Locate the cell with the specified text and output its (x, y) center coordinate. 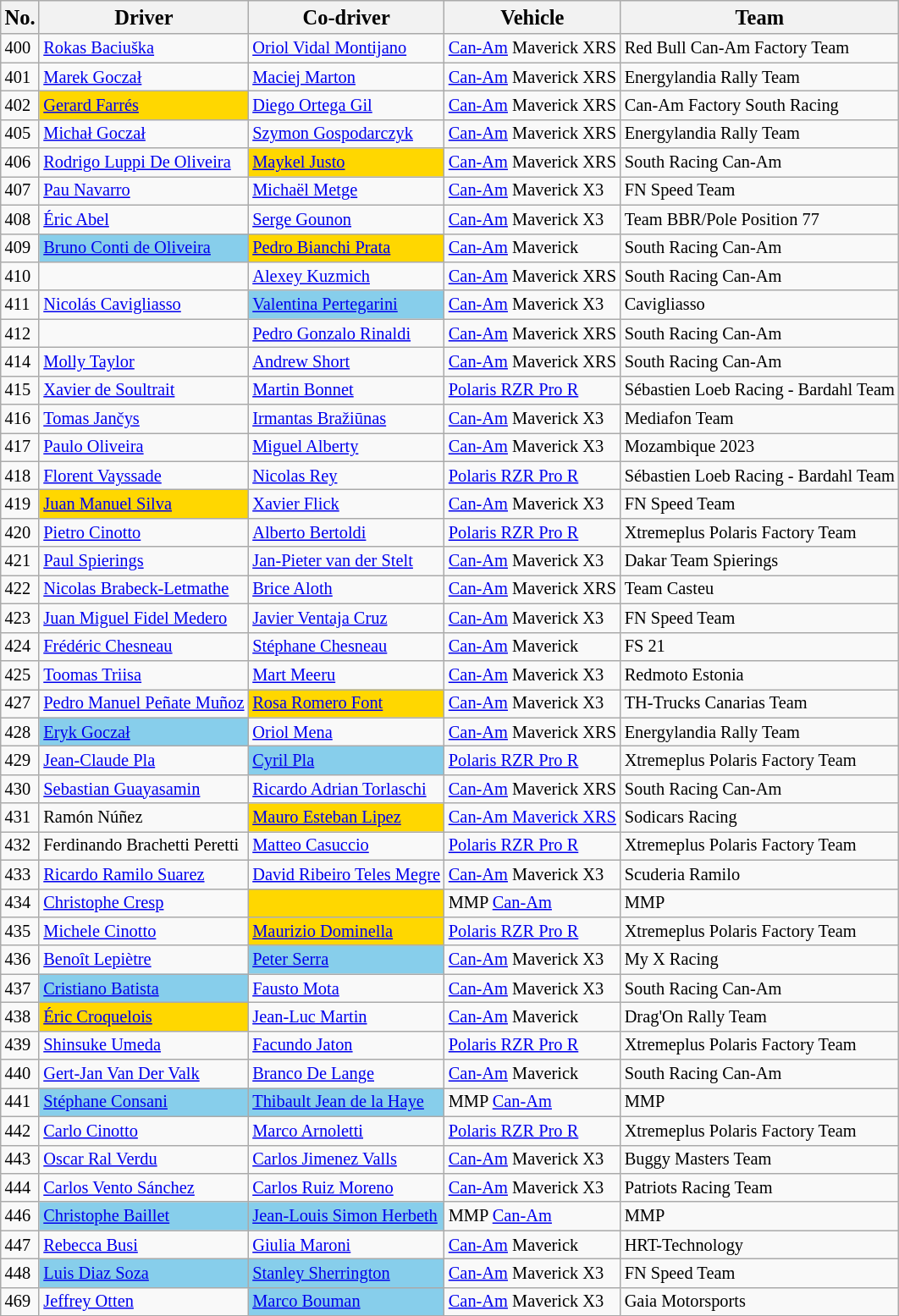
Giulia Maroni (346, 1245)
Scuderia Ramilo (760, 874)
411 (20, 305)
Maykel Justo (346, 162)
Maurizio Dominella (346, 931)
444 (20, 1187)
Team BBR/Pole Position 77 (760, 219)
Carlo Cinotto (144, 1131)
Oriol Mena (346, 732)
Pietro Cinotto (144, 532)
Jan-Pieter van der Stelt (346, 561)
402 (20, 105)
Nicolás Cavigliasso (144, 305)
Thibault Jean de la Haye (346, 1102)
Buggy Masters Team (760, 1159)
440 (20, 1074)
Nicolas Rey (346, 476)
420 (20, 532)
Benoît Lepiètre (144, 960)
Frédéric Chesneau (144, 647)
407 (20, 190)
469 (20, 1302)
Red Bull Can-Am Factory Team (760, 48)
Oriol Vidal Montijano (346, 48)
Marco Arnoletti (346, 1131)
Pedro Gonzalo Rinaldi (346, 333)
434 (20, 903)
Valentina Pertegarini (346, 305)
430 (20, 789)
Alexey Kuzmich (346, 276)
421 (20, 561)
Serge Gounon (346, 219)
Luis Diaz Soza (144, 1273)
437 (20, 988)
Redmoto Estonia (760, 675)
412 (20, 333)
Marek Goczał (144, 77)
Driver (144, 17)
Diego Ortega Gil (346, 105)
415 (20, 390)
TH-Trucks Canarias Team (760, 703)
Stanley Sherrington (346, 1273)
416 (20, 419)
Alberto Bertoldi (346, 532)
Co-driver (346, 17)
Florent Vayssade (144, 476)
408 (20, 219)
FS 21 (760, 647)
435 (20, 931)
Carlos Vento Sánchez (144, 1187)
Miguel Alberty (346, 447)
Jean-Luc Martin (346, 1016)
Gaia Motorsports (760, 1302)
Marco Bouman (346, 1302)
Team (760, 17)
419 (20, 504)
Christophe Cresp (144, 903)
436 (20, 960)
439 (20, 1045)
Shinsuke Umeda (144, 1045)
My X Racing (760, 960)
423 (20, 618)
Peter Serra (346, 960)
Branco De Lange (346, 1074)
Team Casteu (760, 589)
Stéphane Chesneau (346, 647)
Sodicars Racing (760, 818)
Drag'On Rally Team (760, 1016)
Eryk Goczał (144, 732)
Andrew Short (346, 361)
Rosa Romero Font (346, 703)
401 (20, 77)
Gerard Farrés (144, 105)
Patriots Racing Team (760, 1187)
431 (20, 818)
Cavigliasso (760, 305)
418 (20, 476)
Xavier de Soultrait (144, 390)
405 (20, 134)
443 (20, 1159)
Carlos Ruiz Moreno (346, 1187)
414 (20, 361)
Nicolas Brabeck-Letmathe (144, 589)
Mauro Esteban Lipez (346, 818)
409 (20, 248)
Brice Aloth (346, 589)
Cristiano Batista (144, 988)
Rebecca Busi (144, 1245)
433 (20, 874)
Javier Ventaja Cruz (346, 618)
No. (20, 17)
447 (20, 1245)
425 (20, 675)
Mediafon Team (760, 419)
Ramón Núñez (144, 818)
406 (20, 162)
Juan Miguel Fidel Medero (144, 618)
Xavier Flick (346, 504)
428 (20, 732)
Mozambique 2023 (760, 447)
429 (20, 760)
Ricardo Adrian Torlaschi (346, 789)
410 (20, 276)
Jean-Claude Pla (144, 760)
Michele Cinotto (144, 931)
Martin Bonnet (346, 390)
Rokas Baciuška (144, 48)
417 (20, 447)
Stéphane Consani (144, 1102)
438 (20, 1016)
Cyril Pla (346, 760)
Éric Croquelois (144, 1016)
Gert-Jan Van Der Valk (144, 1074)
Sebastian Guayasamin (144, 789)
Tomas Jančys (144, 419)
442 (20, 1131)
424 (20, 647)
Molly Taylor (144, 361)
Pau Navarro (144, 190)
Jeffrey Otten (144, 1302)
Facundo Jaton (346, 1045)
Dakar Team Spierings (760, 561)
Oscar Ral Verdu (144, 1159)
448 (20, 1273)
Fausto Mota (346, 988)
400 (20, 48)
Juan Manuel Silva (144, 504)
Paul Spierings (144, 561)
Carlos Jimenez Valls (346, 1159)
Pedro Manuel Peñate Muñoz (144, 703)
HRT-Technology (760, 1245)
Ricardo Ramilo Suarez (144, 874)
Szymon Gospodarczyk (346, 134)
441 (20, 1102)
Christophe Baillet (144, 1216)
Mart Meeru (346, 675)
Rodrigo Luppi De Oliveira (144, 162)
Éric Abel (144, 219)
Matteo Casuccio (346, 845)
Bruno Conti de Oliveira (144, 248)
Michaël Metge (346, 190)
427 (20, 703)
Toomas Triisa (144, 675)
432 (20, 845)
Ferdinando Brachetti Peretti (144, 845)
Jean-Louis Simon Herbeth (346, 1216)
Michał Goczał (144, 134)
Maciej Marton (346, 77)
David Ribeiro Teles Megre (346, 874)
446 (20, 1216)
Vehicle (532, 17)
Irmantas Bražiūnas (346, 419)
Pedro Bianchi Prata (346, 248)
Paulo Oliveira (144, 447)
422 (20, 589)
Can-Am Factory South Racing (760, 105)
